Return (x, y) of the center of cell containing provided text 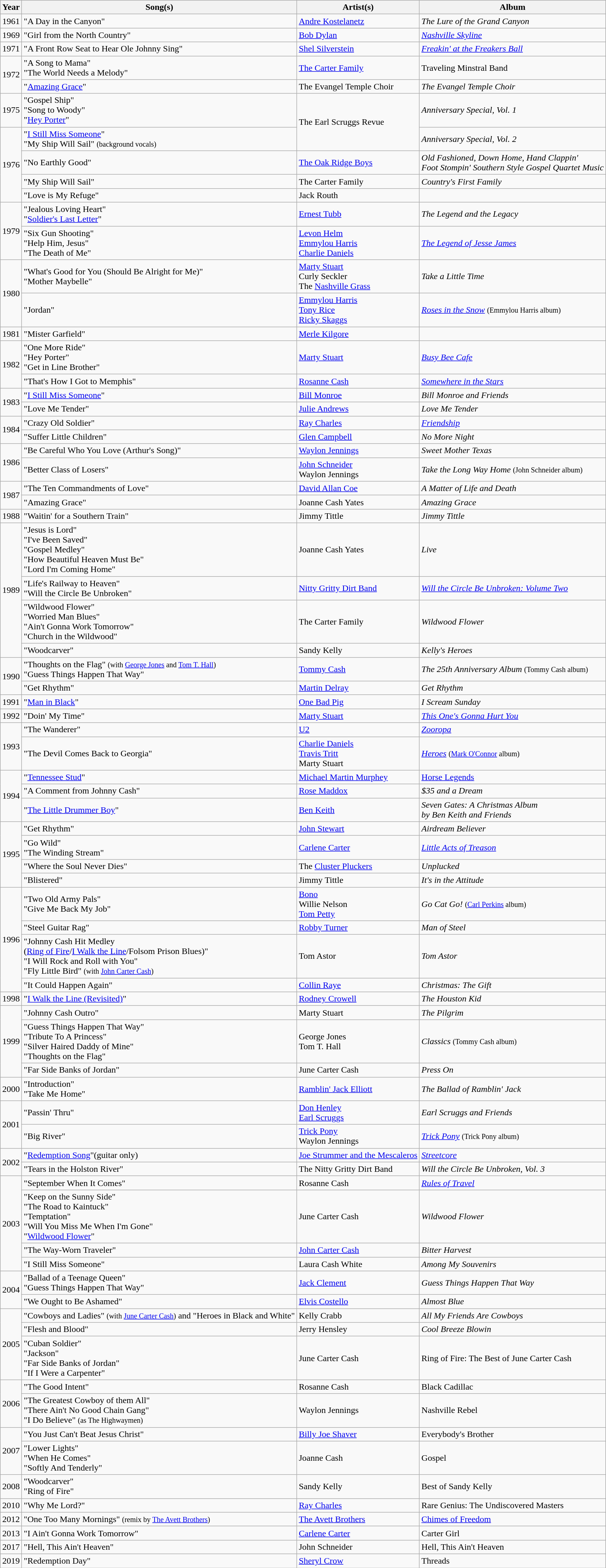
"Woodcarver""Ring of Fire" (159, 1486)
2004 (11, 1290)
John SchneiderWaylon Jennings (358, 469)
Martin Delray (358, 688)
Freakin' at the Freakers Ball (513, 49)
2003 (11, 1223)
"Ballad of a Teenage Queen""Guess Things Happen That Way" (159, 1283)
"Mister Garfield" (159, 334)
"My Ship Will Sail" (159, 181)
Hell, This Ain't Heaven (513, 1547)
Gospel (513, 1458)
It's in the Attitude (513, 880)
1999 (11, 1041)
2019 (11, 1561)
Trick Pony (Trick Pony album) (513, 1136)
Billy Joe Shaver (358, 1434)
2007 (11, 1451)
1987 (11, 495)
Old Fashioned, Down Home, Hand Clappin'Foot Stompin' Southern Style Gospel Quartet Music (513, 163)
Press On (513, 1070)
"Waitin' for a Southern Train" (159, 516)
The Ballad of Ramblin' Jack (513, 1089)
Take a Little Time (513, 277)
Glen Campbell (358, 437)
Shel Silverstein (358, 49)
"Jesus is Lord""I've Been Saved""Gospel Medley""How Beautiful Heaven Must Be""Lord I'm Coming Home" (159, 549)
2000 (11, 1089)
Best of Sandy Kelly (513, 1486)
This One's Gonna Hurt You (513, 716)
The Cluster Pluckers (358, 866)
"One More Ride""Hey Porter""Get in Line Brother" (159, 358)
"Two Old Army Pals""Give Me Back My Job" (159, 904)
Horse Legends (513, 777)
1998 (11, 999)
2008 (11, 1486)
"A Day in the Canyon" (159, 21)
"What's Good for You (Should Be Alright for Me)""Mother Maybelle" (159, 277)
Guess Things Happen That Way (513, 1283)
1972 (11, 74)
Laura Cash White (358, 1264)
1982 (11, 364)
Ernest Tubb (358, 214)
Take the Long Way Home (John Schneider album) (513, 469)
Nashville Skyline (513, 35)
Almost Blue (513, 1302)
Year (11, 7)
2010 (11, 1505)
No More Night (513, 437)
Little Acts of Treason (513, 847)
"I Still Miss Someone""My Ship Will Sail" (background vocals) (159, 139)
Nitty Gritty Dirt Band (358, 588)
Nashville Rebel (513, 1410)
John Schneider (358, 1547)
Sweet Mother Texas (513, 451)
"Better Class of Losers" (159, 469)
Rodney Crowell (358, 999)
"A Song to Mama""The World Needs a Melody" (159, 68)
Don HenleyEarl Scruggs (358, 1113)
"Man in Black" (159, 702)
1981 (11, 334)
Go Cat Go! (Carl Perkins album) (513, 904)
Zooropa (513, 730)
BonoWillie NelsonTom Petty (358, 904)
2012 (11, 1519)
"Jordan" (159, 310)
Threads (513, 1561)
"You Just Can't Beat Jesus Christ" (159, 1434)
Album (513, 7)
Anniversary Special, Vol. 1 (513, 110)
$35 and a Dream (513, 791)
"September When It Comes" (159, 1183)
Rules of Travel (513, 1183)
"Blistered" (159, 880)
"A Comment from Johnny Cash" (159, 791)
2005 (11, 1344)
Song(s) (159, 7)
"The Greatest Cowboy of them All""There Ain't No Good Chain Gang""I Do Believe" (as The Highwaymen) (159, 1410)
Seven Gates: A Christmas Albumby Ben Keith and Friends (513, 810)
"Suffer Little Children" (159, 437)
1976 (11, 165)
"Tennessee Stud" (159, 777)
"Johnny Cash Hit Medley(Ring of Fire/I Walk the Line/Folsom Prison Blues)""I Will Rock and Roll with You""Fly Little Bird" (with John Carter Cash) (159, 957)
Live (513, 549)
"Why Me Lord?" (159, 1505)
The Legend and the Legacy (513, 214)
"I Ain't Gonna Work Tomorrow" (159, 1533)
I Scream Sunday (513, 702)
Heroes (Mark O'Connor album) (513, 753)
"Six Gun Shooting""Help Him, Jesus""The Death of Me" (159, 243)
"The Devil Comes Back to Georgia" (159, 753)
Ben Keith (358, 810)
Kelly Crabb (358, 1316)
"The Ten Commandments of Love" (159, 488)
Levon HelmEmmylou HarrisCharlie Daniels (358, 243)
Elvis Costello (358, 1302)
Earl Scruggs and Friends (513, 1113)
Busy Bee Cafe (513, 358)
"Life's Railway to Heaven""Will the Circle Be Unbroken" (159, 588)
Will the Circle Be Unbroken, Vol. 3 (513, 1169)
"The Good Intent" (159, 1387)
2017 (11, 1547)
1992 (11, 716)
Bill Monroe and Friends (513, 395)
Emmylou HarrisTony RiceRicky Skaggs (358, 310)
"Steel Guitar Rag" (159, 928)
Carter Girl (513, 1533)
Rare Genius: The Undiscovered Masters (513, 1505)
"Lower Lights""When He Comes""Softly And Tenderly" (159, 1458)
Charlie DanielsTravis TrittMarty Stuart (358, 753)
Love Me Tender (513, 409)
Bitter Harvest (513, 1250)
Ramblin' Jack Elliott (358, 1089)
John Carter Cash (358, 1250)
"Love is My Refuge" (159, 195)
1990 (11, 676)
The Avett Brothers (358, 1519)
Michael Martin Murphey (358, 777)
Ring of Fire: The Best of June Carter Cash (513, 1358)
"Jealous Loving Heart""Soldier's Last Letter" (159, 214)
1979 (11, 231)
"Doin' My Time" (159, 716)
Cool Breeze Blowin (513, 1329)
The Lure of the Grand Canyon (513, 21)
"Redemption Day" (159, 1561)
Chimes of Freedom (513, 1519)
Among My Souvenirs (513, 1264)
David Allan Coe (358, 488)
"Big River" (159, 1136)
Country's First Family (513, 181)
1975 (11, 110)
1961 (11, 21)
"I Walk the Line (Revisited)" (159, 999)
1995 (11, 854)
John Stewart (358, 829)
"Thoughts on the Flag" (with George Jones and Tom T. Hall)"Guess Things Happen That Way" (159, 669)
Streetcore (513, 1155)
1984 (11, 430)
1996 (11, 940)
"Introduction""Take Me Home" (159, 1089)
U2 (358, 730)
"Guess Things Happen That Way""Tribute To A Princess""Silver Haired Daddy of Mine""Thoughts on the Flag" (159, 1041)
Rose Maddox (358, 791)
2013 (11, 1533)
"Flesh and Blood" (159, 1329)
Bob Dylan (358, 35)
Bill Monroe (358, 395)
Anniversary Special, Vol. 2 (513, 139)
"We Ought to Be Ashamed" (159, 1302)
2002 (11, 1162)
Christmas: The Gift (513, 985)
"Passin' Thru" (159, 1113)
1969 (11, 35)
The Earl Scruggs Revue (358, 122)
Collin Raye (358, 985)
Artist(s) (358, 7)
1988 (11, 516)
1991 (11, 702)
"Johnny Cash Outro" (159, 1013)
Joanne Cash (358, 1458)
1983 (11, 402)
"Far Side Banks of Jordan" (159, 1070)
"It Could Happen Again" (159, 985)
Man of Steel (513, 928)
All My Friends Are Cowboys (513, 1316)
"Cowboys and Ladies" (with June Carter Cash) and "Heroes in Black and White" (159, 1316)
Unplucked (513, 866)
Black Cadillac (513, 1387)
The 25th Anniversary Album (Tommy Cash album) (513, 669)
The Pilgrim (513, 1013)
"Tears in the Holston River" (159, 1169)
The Legend of Jesse James (513, 243)
"Be Careful Who You Love (Arthur's Song)" (159, 451)
Merle Kilgore (358, 334)
1980 (11, 293)
The Nitty Gritty Dirt Band (358, 1169)
Andre Kostelanetz (358, 21)
"The Way-Worn Traveler" (159, 1250)
"Cuban Soldier""Jackson""Far Side Banks of Jordan""If I Were a Carpenter" (159, 1358)
A Matter of Life and Death (513, 488)
"One Too Many Mornings" (remix by The Avett Brothers) (159, 1519)
1994 (11, 796)
"The Wanderer" (159, 730)
"Redemption Song"(guitar only) (159, 1155)
Classics (Tommy Cash album) (513, 1041)
Everybody's Brother (513, 1434)
The Houston Kid (513, 999)
"Hell, This Ain't Heaven" (159, 1547)
"A Front Row Seat to Hear Ole Johnny Sing" (159, 49)
Robby Turner (358, 928)
2006 (11, 1403)
Julie Andrews (358, 409)
"The Little Drummer Boy" (159, 810)
Amazing Grace (513, 502)
1971 (11, 49)
"No Earthly Good" (159, 163)
1989 (11, 590)
Roses in the Snow (Emmylou Harris album) (513, 310)
Tommy Cash (358, 669)
The Oak Ridge Boys (358, 163)
One Bad Pig (358, 702)
Somewhere in the Stars (513, 381)
"Crazy Old Soldier" (159, 423)
Get Rhythm (513, 688)
"Girl from the North Country" (159, 35)
Jack Clement (358, 1283)
"Go Wild""The Winding Stream" (159, 847)
1993 (11, 746)
Marty StuartCurly SecklerThe Nashville Grass (358, 277)
"That's How I Got to Memphis" (159, 381)
Sheryl Crow (358, 1561)
Traveling Minstral Band (513, 68)
"Love Me Tender" (159, 409)
"Gospel Ship""Song to Woody""Hey Porter" (159, 110)
Airdream Believer (513, 829)
Jack Routh (358, 195)
"Woodcarver" (159, 650)
Trick PonyWaylon Jennings (358, 1136)
Jerry Hensley (358, 1329)
Joe Strummer and the Mescaleros (358, 1155)
"Where the Soul Never Dies" (159, 866)
Will the Circle Be Unbroken: Volume Two (513, 588)
Friendship (513, 423)
2001 (11, 1124)
Kelly's Heroes (513, 650)
1986 (11, 463)
"Keep on the Sunny Side""The Road to Kaintuck""Temptation""Will You Miss Me When I'm Gone""Wildwood Flower" (159, 1216)
"Wildwood Flower""Worried Man Blues""Ain't Gonna Work Tomorrow""Church in the Wildwood" (159, 622)
George JonesTom T. Hall (358, 1041)
